Output the (X, Y) coordinate of the center of the cell containing the given text.  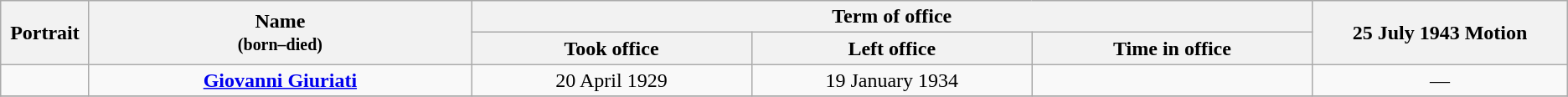
Term of office (892, 17)
20 April 1929 (611, 80)
Took office (611, 48)
Name(born–died) (280, 33)
— (1440, 80)
Giovanni Giuriati (280, 80)
25 July 1943 Motion (1440, 33)
Time in office (1173, 48)
19 January 1934 (891, 80)
Portrait (45, 33)
Left office (891, 48)
